Find where the given text appears and provide that cell's center as [X, Y] coordinate. 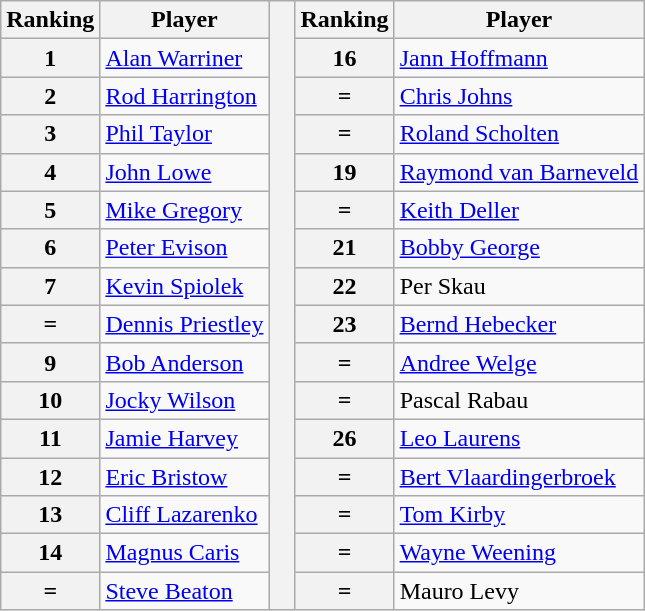
6 [50, 248]
1 [50, 58]
Jocky Wilson [184, 400]
Magnus Caris [184, 553]
Wayne Weening [519, 553]
John Lowe [184, 172]
Mauro Levy [519, 591]
Eric Bristow [184, 477]
Jann Hoffmann [519, 58]
16 [344, 58]
Chris Johns [519, 96]
11 [50, 438]
Peter Evison [184, 248]
13 [50, 515]
Dennis Priestley [184, 324]
Bobby George [519, 248]
10 [50, 400]
26 [344, 438]
Keith Deller [519, 210]
Raymond van Barneveld [519, 172]
Mike Gregory [184, 210]
Cliff Lazarenko [184, 515]
Rod Harrington [184, 96]
7 [50, 286]
Leo Laurens [519, 438]
Tom Kirby [519, 515]
9 [50, 362]
5 [50, 210]
3 [50, 134]
22 [344, 286]
12 [50, 477]
Pascal Rabau [519, 400]
Bert Vlaardingerbroek [519, 477]
Phil Taylor [184, 134]
21 [344, 248]
Steve Beaton [184, 591]
Per Skau [519, 286]
4 [50, 172]
2 [50, 96]
19 [344, 172]
Alan Warriner [184, 58]
23 [344, 324]
Bob Anderson [184, 362]
Roland Scholten [519, 134]
14 [50, 553]
Bernd Hebecker [519, 324]
Andree Welge [519, 362]
Jamie Harvey [184, 438]
Kevin Spiolek [184, 286]
